For the text-containing cell, return its midpoint in [X, Y] coordinate format. 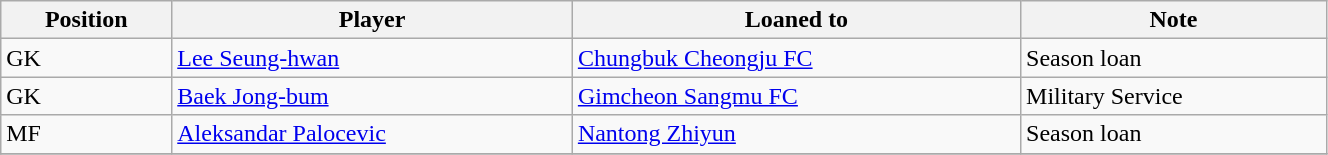
Nantong Zhiyun [796, 134]
Player [372, 20]
Aleksandar Palocevic [372, 134]
Chungbuk Cheongju FC [796, 58]
Note [1174, 20]
Baek Jong-bum [372, 96]
Military Service [1174, 96]
Lee Seung-hwan [372, 58]
Position [86, 20]
Loaned to [796, 20]
MF [86, 134]
Gimcheon Sangmu FC [796, 96]
